From the cell containing the given text, extract its center point as [X, Y] coordinate. 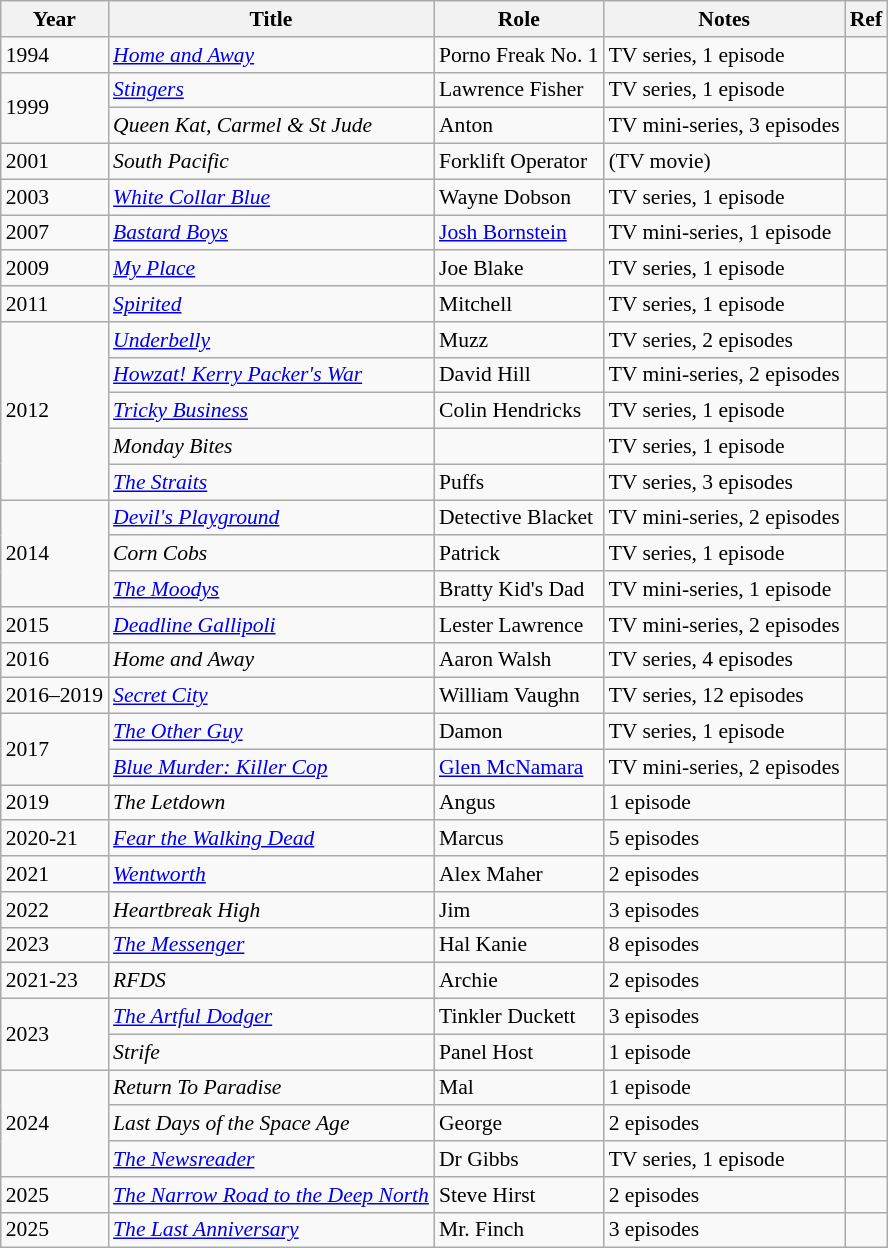
Deadline Gallipoli [271, 625]
Glen McNamara [519, 767]
Jim [519, 910]
The Narrow Road to the Deep North [271, 1195]
Dr Gibbs [519, 1159]
White Collar Blue [271, 197]
Alex Maher [519, 874]
Wentworth [271, 874]
TV series, 4 episodes [724, 660]
The Newsreader [271, 1159]
TV mini-series, 3 episodes [724, 126]
The Last Anniversary [271, 1230]
2021 [54, 874]
2015 [54, 625]
(TV movie) [724, 162]
Fear the Walking Dead [271, 839]
Josh Bornstein [519, 233]
Heartbreak High [271, 910]
Last Days of the Space Age [271, 1124]
Steve Hirst [519, 1195]
Corn Cobs [271, 554]
Bastard Boys [271, 233]
The Artful Dodger [271, 1017]
The Letdown [271, 803]
Colin Hendricks [519, 411]
2009 [54, 269]
Return To Paradise [271, 1088]
1999 [54, 108]
Spirited [271, 304]
2021-23 [54, 981]
Role [519, 19]
2014 [54, 554]
Year [54, 19]
Devil's Playground [271, 518]
Underbelly [271, 340]
Hal Kanie [519, 945]
2016 [54, 660]
2024 [54, 1124]
TV series, 3 episodes [724, 482]
2019 [54, 803]
The Other Guy [271, 732]
The Messenger [271, 945]
2016–2019 [54, 696]
Archie [519, 981]
Joe Blake [519, 269]
TV series, 12 episodes [724, 696]
The Straits [271, 482]
Mr. Finch [519, 1230]
Notes [724, 19]
2020-21 [54, 839]
Panel Host [519, 1052]
Title [271, 19]
Damon [519, 732]
Angus [519, 803]
Puffs [519, 482]
William Vaughn [519, 696]
Lawrence Fisher [519, 90]
Anton [519, 126]
5 episodes [724, 839]
Patrick [519, 554]
George [519, 1124]
Mal [519, 1088]
Howzat! Kerry Packer's War [271, 375]
RFDS [271, 981]
Monday Bites [271, 447]
The Moodys [271, 589]
David Hill [519, 375]
Detective Blacket [519, 518]
Ref [866, 19]
Marcus [519, 839]
My Place [271, 269]
Muzz [519, 340]
Lester Lawrence [519, 625]
2022 [54, 910]
2017 [54, 750]
2001 [54, 162]
Aaron Walsh [519, 660]
2003 [54, 197]
Wayne Dobson [519, 197]
Mitchell [519, 304]
South Pacific [271, 162]
Tricky Business [271, 411]
2011 [54, 304]
TV series, 2 episodes [724, 340]
Porno Freak No. 1 [519, 55]
Blue Murder: Killer Cop [271, 767]
8 episodes [724, 945]
Forklift Operator [519, 162]
Stingers [271, 90]
Bratty Kid's Dad [519, 589]
Strife [271, 1052]
Queen Kat, Carmel & St Jude [271, 126]
Tinkler Duckett [519, 1017]
2012 [54, 411]
2007 [54, 233]
1994 [54, 55]
Secret City [271, 696]
